For the text-containing cell, return its midpoint in (x, y) coordinate format. 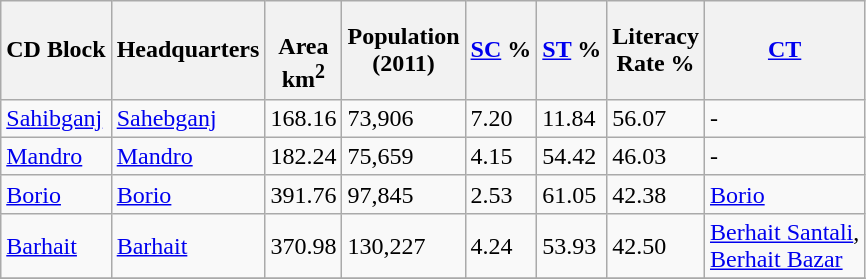
73,906 (404, 118)
182.24 (304, 156)
Headquarters (188, 50)
168.16 (304, 118)
CD Block (56, 50)
CT (784, 50)
2.53 (501, 194)
SC % (501, 50)
61.05 (572, 194)
Berhait Santali, Berhait Bazar (784, 246)
391.76 (304, 194)
ST % (572, 50)
75,659 (404, 156)
54.42 (572, 156)
Sahibganj (56, 118)
130,227 (404, 246)
97,845 (404, 194)
370.98 (304, 246)
42.50 (656, 246)
Population(2011) (404, 50)
Areakm2 (304, 50)
4.24 (501, 246)
46.03 (656, 156)
56.07 (656, 118)
4.15 (501, 156)
42.38 (656, 194)
11.84 (572, 118)
Sahebganj (188, 118)
7.20 (501, 118)
Literacy Rate % (656, 50)
53.93 (572, 246)
